Return [X, Y] of the center of cell containing provided text 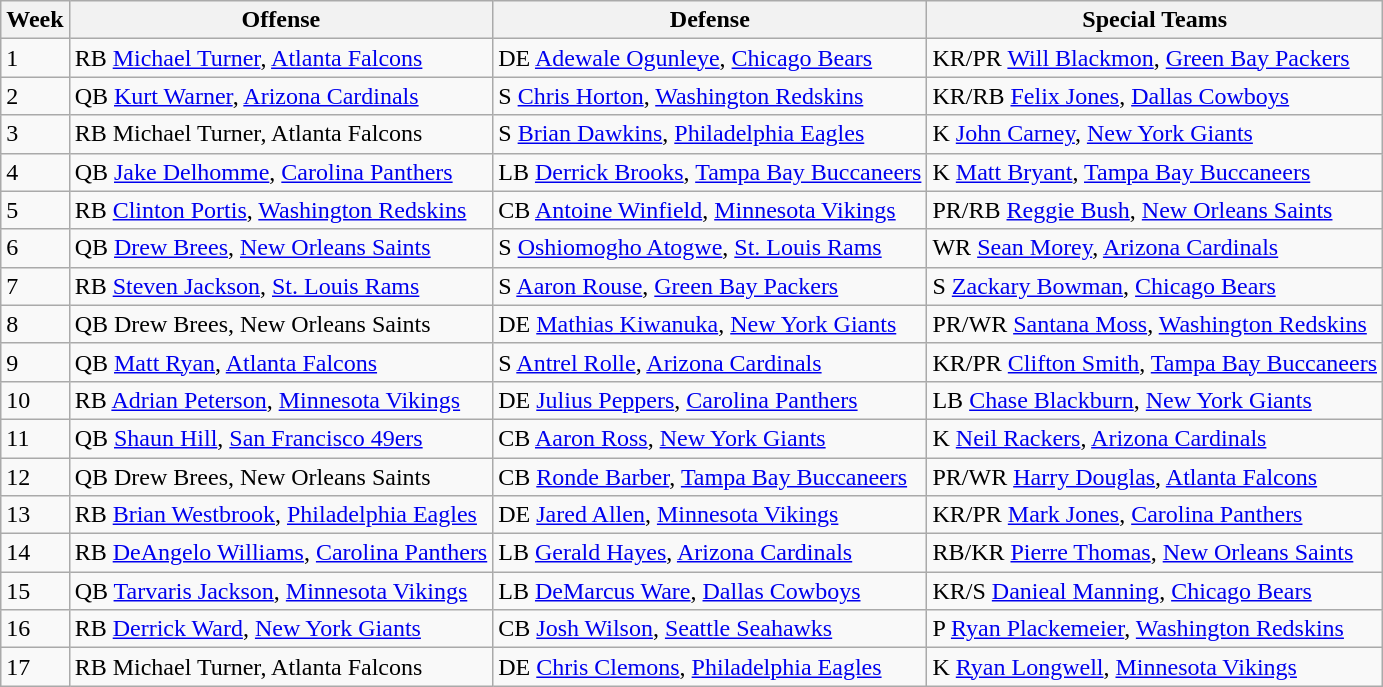
15 [35, 591]
KR/PR Will Blackmon, Green Bay Packers [1155, 58]
DE Jared Allen, Minnesota Vikings [710, 515]
8 [35, 324]
13 [35, 515]
RB Clinton Portis, Washington Redskins [281, 210]
5 [35, 210]
LB Gerald Hayes, Arizona Cardinals [710, 553]
KR/RB Felix Jones, Dallas Cowboys [1155, 96]
Offense [281, 20]
K Neil Rackers, Arizona Cardinals [1155, 438]
RB/KR Pierre Thomas, New Orleans Saints [1155, 553]
P Ryan Plackemeier, Washington Redskins [1155, 629]
LB Chase Blackburn, New York Giants [1155, 400]
S Brian Dawkins, Philadelphia Eagles [710, 134]
3 [35, 134]
CB Aaron Ross, New York Giants [710, 438]
6 [35, 248]
KR/PR Clifton Smith, Tampa Bay Buccaneers [1155, 362]
K Matt Bryant, Tampa Bay Buccaneers [1155, 172]
17 [35, 667]
CB Ronde Barber, Tampa Bay Buccaneers [710, 477]
DE Adewale Ogunleye, Chicago Bears [710, 58]
RB Adrian Peterson, Minnesota Vikings [281, 400]
RB DeAngelo Williams, Carolina Panthers [281, 553]
PR/WR Harry Douglas, Atlanta Falcons [1155, 477]
RB Brian Westbrook, Philadelphia Eagles [281, 515]
4 [35, 172]
S Oshiomogho Atogwe, St. Louis Rams [710, 248]
K Ryan Longwell, Minnesota Vikings [1155, 667]
10 [35, 400]
QB Shaun Hill, San Francisco 49ers [281, 438]
RB Derrick Ward, New York Giants [281, 629]
QB Matt Ryan, Atlanta Falcons [281, 362]
LB Derrick Brooks, Tampa Bay Buccaneers [710, 172]
Special Teams [1155, 20]
7 [35, 286]
CB Antoine Winfield, Minnesota Vikings [710, 210]
12 [35, 477]
9 [35, 362]
QB Kurt Warner, Arizona Cardinals [281, 96]
LB DeMarcus Ware, Dallas Cowboys [710, 591]
CB Josh Wilson, Seattle Seahawks [710, 629]
Defense [710, 20]
16 [35, 629]
11 [35, 438]
Week [35, 20]
S Antrel Rolle, Arizona Cardinals [710, 362]
S Aaron Rouse, Green Bay Packers [710, 286]
QB Tarvaris Jackson, Minnesota Vikings [281, 591]
K John Carney, New York Giants [1155, 134]
1 [35, 58]
QB Jake Delhomme, Carolina Panthers [281, 172]
DE Mathias Kiwanuka, New York Giants [710, 324]
14 [35, 553]
2 [35, 96]
S Zackary Bowman, Chicago Bears [1155, 286]
KR/S Danieal Manning, Chicago Bears [1155, 591]
S Chris Horton, Washington Redskins [710, 96]
WR Sean Morey, Arizona Cardinals [1155, 248]
DE Chris Clemons, Philadelphia Eagles [710, 667]
RB Steven Jackson, St. Louis Rams [281, 286]
PR/RB Reggie Bush, New Orleans Saints [1155, 210]
DE Julius Peppers, Carolina Panthers [710, 400]
KR/PR Mark Jones, Carolina Panthers [1155, 515]
PR/WR Santana Moss, Washington Redskins [1155, 324]
